Pinpoint the cell where the given text exists, returning its [X, Y] midpoint coordinate. 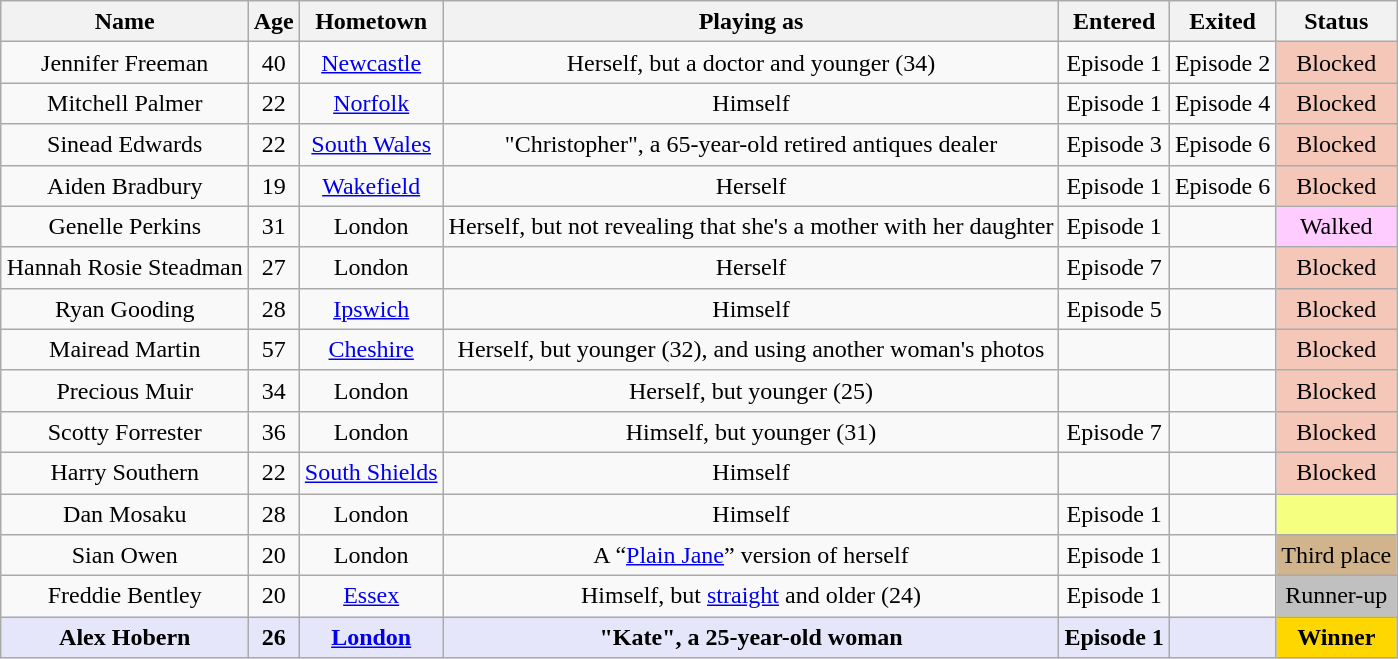
Herself, but younger (25) [751, 390]
Herself, but a doctor and younger (34) [751, 62]
Age [274, 22]
Mairead Martin [124, 350]
Himself, but younger (31) [751, 432]
Newcastle [371, 62]
Episode 5 [1114, 308]
Episode 4 [1222, 104]
34 [274, 390]
Runner-up [1336, 596]
Ryan Gooding [124, 308]
31 [274, 226]
Hometown [371, 22]
Episode 3 [1114, 144]
Himself, but straight and older (24) [751, 596]
57 [274, 350]
Winner [1336, 638]
Herself, but not revealing that she's a mother with her daughter [751, 226]
Aiden Bradbury [124, 186]
Herself, but younger (32), and using another woman's photos [751, 350]
Norfolk [371, 104]
Episode 2 [1222, 62]
Mitchell Palmer [124, 104]
A “Plain Jane” version of herself [751, 556]
40 [274, 62]
Cheshire [371, 350]
South Shields [371, 472]
Playing as [751, 22]
South Wales [371, 144]
27 [274, 268]
Exited [1222, 22]
Alex Hobern [124, 638]
Entered [1114, 22]
Precious Muir [124, 390]
Genelle Perkins [124, 226]
Scotty Forrester [124, 432]
Sian Owen [124, 556]
"Kate", a 25-year-old woman [751, 638]
Essex [371, 596]
36 [274, 432]
Wakefield [371, 186]
"Christopher", a 65-year-old retired antiques dealer [751, 144]
Sinead Edwards [124, 144]
26 [274, 638]
Dan Mosaku [124, 514]
Third place [1336, 556]
Freddie Bentley [124, 596]
Harry Southern [124, 472]
Ipswich [371, 308]
Name [124, 22]
Status [1336, 22]
Jennifer Freeman [124, 62]
19 [274, 186]
Hannah Rosie Steadman [124, 268]
Walked [1336, 226]
